For the text-containing cell, return its midpoint in [x, y] coordinate format. 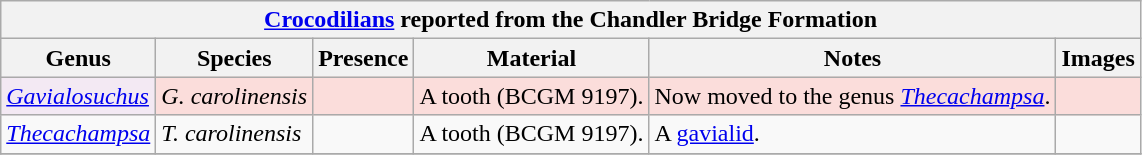
T. carolinensis [234, 134]
Gavialosuchus [78, 96]
Notes [852, 58]
Crocodilians reported from the Chandler Bridge Formation [571, 20]
Presence [364, 58]
Species [234, 58]
Genus [78, 58]
A gavialid. [852, 134]
Thecachampsa [78, 134]
G. carolinensis [234, 96]
Images [1098, 58]
Now moved to the genus Thecachampsa. [852, 96]
Material [532, 58]
